Pinpoint the cell where the given text exists, returning its [X, Y] midpoint coordinate. 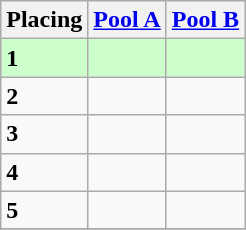
Pool A [127, 20]
Placing [44, 20]
3 [44, 134]
1 [44, 58]
5 [44, 210]
Pool B [205, 20]
2 [44, 96]
4 [44, 172]
